Locate the cell with the specified text and output its (x, y) center coordinate. 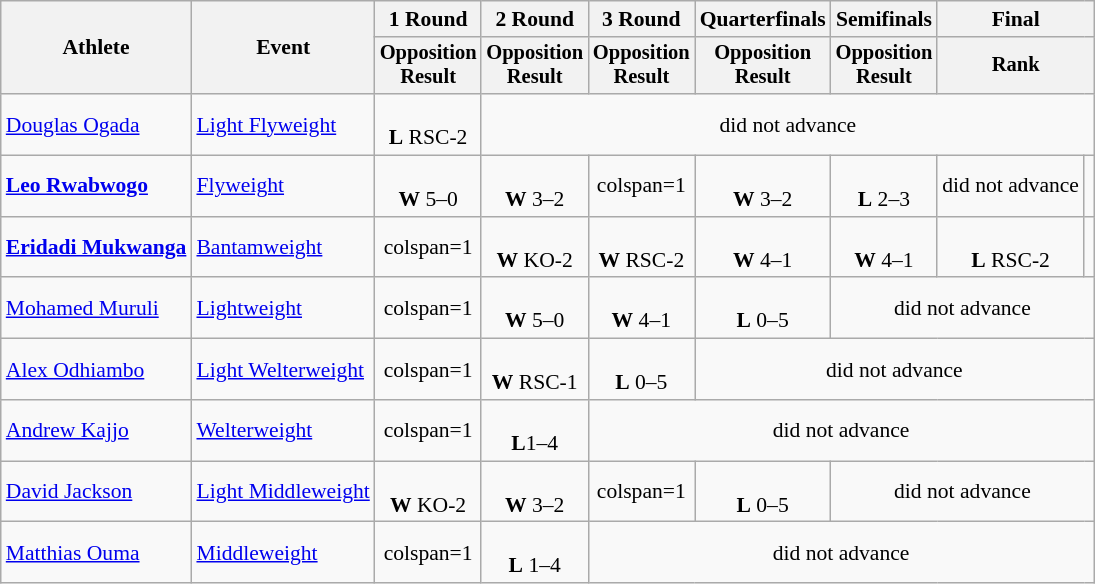
3 Round (642, 19)
2 Round (534, 19)
Event (282, 48)
Leo Rwabwogo (96, 186)
Matthias Ouma (96, 552)
Final (1016, 19)
Middleweight (282, 552)
Light Middleweight (282, 492)
W RSC-1 (534, 370)
Athlete (96, 48)
Welterweight (282, 430)
Flyweight (282, 186)
L 2–3 (884, 186)
Light Flyweight (282, 124)
David Jackson (96, 492)
Light Welterweight (282, 370)
Bantamweight (282, 248)
Andrew Kajjo (96, 430)
Semifinals (884, 19)
Eridadi Mukwanga (96, 248)
Rank (1016, 66)
W RSC-2 (642, 248)
Alex Odhiambo (96, 370)
1 Round (428, 19)
Quarterfinals (763, 19)
Douglas Ogada (96, 124)
Lightweight (282, 308)
L1–4 (534, 430)
L 1–4 (534, 552)
Mohamed Muruli (96, 308)
